From the cell containing the given text, extract its center point as [X, Y] coordinate. 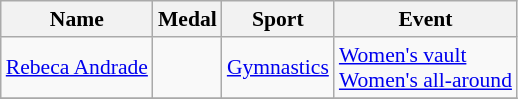
Event [426, 19]
Medal [188, 19]
Women's vaultWomen's all-around [426, 68]
Gymnastics [278, 68]
Name [77, 19]
Sport [278, 19]
Rebeca Andrade [77, 68]
